Detect which cell encompasses the target text, then output its (X, Y) center coordinate. 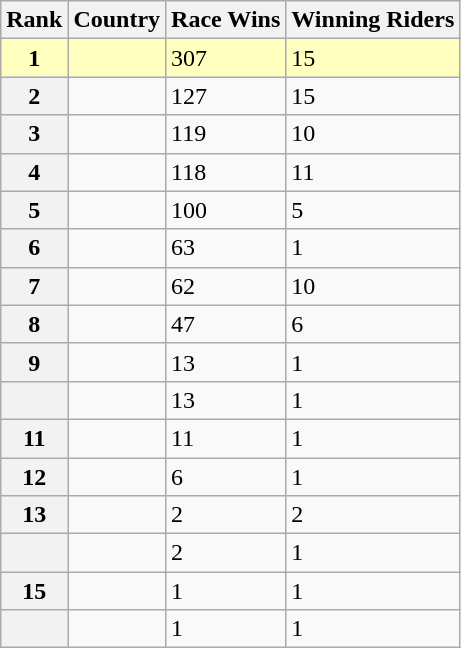
Rank (34, 20)
Winning Riders (373, 20)
63 (226, 248)
9 (34, 362)
12 (34, 477)
307 (226, 58)
118 (226, 172)
Country (117, 20)
127 (226, 96)
100 (226, 210)
7 (34, 286)
62 (226, 286)
4 (34, 172)
47 (226, 324)
8 (34, 324)
119 (226, 134)
Race Wins (226, 20)
3 (34, 134)
